Find where the given text appears and provide that cell's center as (X, Y) coordinate. 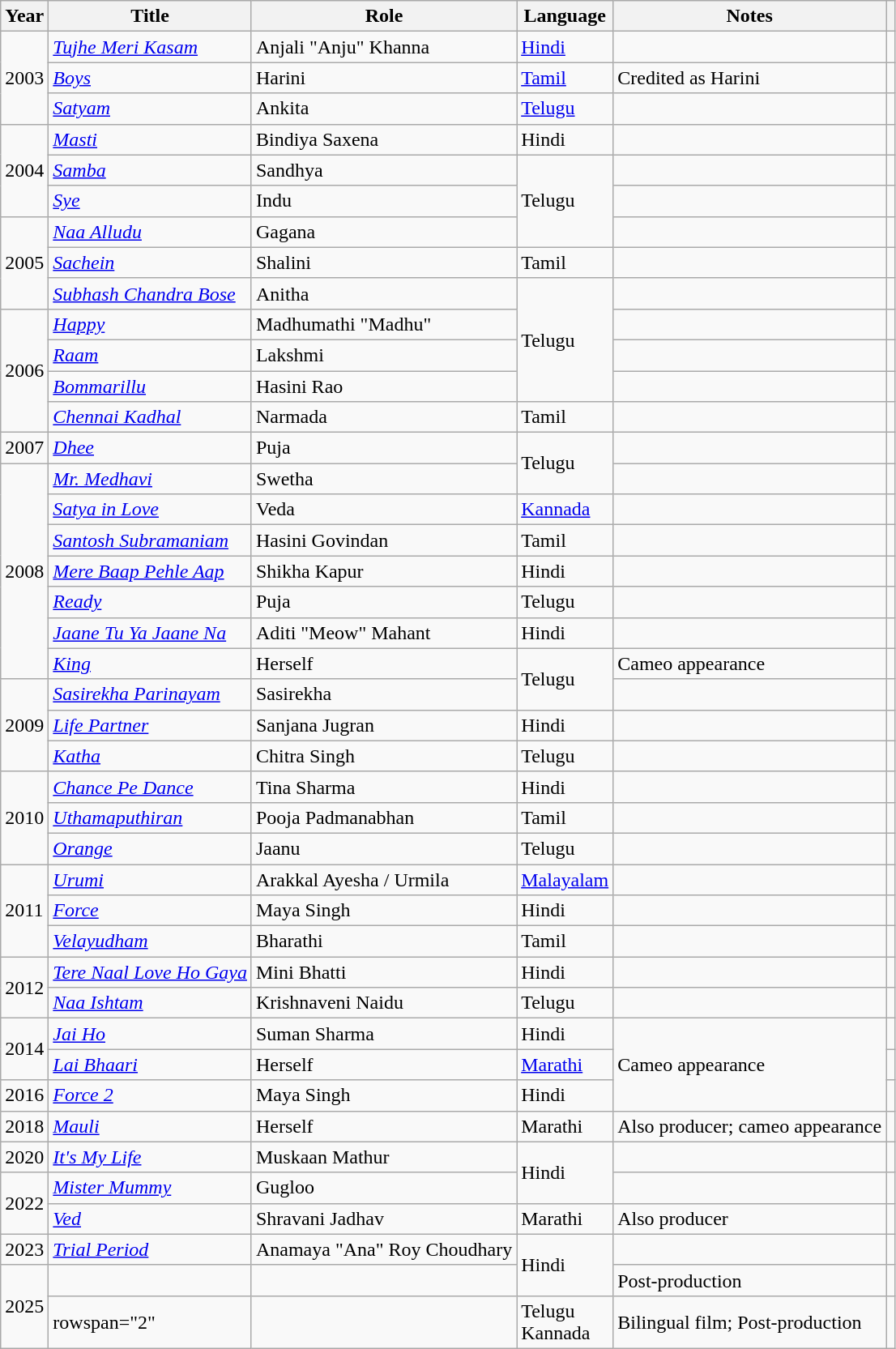
Kannada (565, 510)
Life Partner (151, 725)
2025 (24, 1306)
Tere Naal Love Ho Gaya (151, 972)
2014 (24, 1049)
Boys (151, 78)
Sye (151, 201)
TeluguKannada (565, 1322)
Shikha Kapur (384, 571)
2016 (24, 1095)
Ready (151, 602)
Muskaan Mathur (384, 1157)
King (151, 664)
Sanjana Jugran (384, 725)
Santosh Subramaniam (151, 540)
Also producer; cameo appearance (750, 1126)
Tina Sharma (384, 787)
Samba (151, 170)
Harini (384, 78)
Malayalam (565, 879)
Hasini Govindan (384, 540)
Hasini Rao (384, 386)
Credited as Harini (750, 78)
Gugloo (384, 1188)
Sandhya (384, 170)
Lakshmi (384, 355)
Lai Bhaari (151, 1065)
Sasirekha (384, 694)
Sachein (151, 263)
2004 (24, 170)
Ankita (384, 109)
Raam (151, 355)
Gagana (384, 232)
Sasirekha Parinayam (151, 694)
Uthamaputhiran (151, 818)
Satya in Love (151, 510)
Satyam (151, 109)
Dhee (151, 448)
Force 2 (151, 1095)
Narmada (384, 417)
Also producer (750, 1219)
Arakkal Ayesha / Urmila (384, 879)
Trial Period (151, 1249)
Katha (151, 756)
Naa Alludu (151, 232)
Force (151, 911)
Mister Mummy (151, 1188)
Orange (151, 848)
Naa Ishtam (151, 1003)
2012 (24, 988)
2022 (24, 1203)
Suman Sharma (384, 1034)
Krishnaveni Naidu (384, 1003)
Velayudham (151, 941)
Notes (750, 16)
Aditi "Meow" Mahant (384, 633)
2023 (24, 1249)
2003 (24, 78)
rowspan="2" (151, 1322)
2018 (24, 1126)
Jai Ho (151, 1034)
2006 (24, 370)
Anitha (384, 293)
Anjali "Anju" Khanna (384, 47)
Chance Pe Dance (151, 787)
Language (565, 16)
Chitra Singh (384, 756)
Jaane Tu Ya Jaane Na (151, 633)
Shalini (384, 263)
Pooja Padmanabhan (384, 818)
Madhumathi "Madhu" (384, 324)
Subhash Chandra Bose (151, 293)
It's My Life (151, 1157)
Mere Baap Pehle Aap (151, 571)
Veda (384, 510)
Tujhe Meri Kasam (151, 47)
Year (24, 16)
Chennai Kadhal (151, 417)
Mauli (151, 1126)
Title (151, 16)
2011 (24, 910)
2008 (24, 571)
Mr. Medhavi (151, 479)
2010 (24, 818)
Post-production (750, 1280)
Bindiya Saxena (384, 139)
Bommarillu (151, 386)
Anamaya "Ana" Roy Choudhary (384, 1249)
Urumi (151, 879)
Bilingual film; Post-production (750, 1322)
2005 (24, 263)
2007 (24, 448)
Jaanu (384, 848)
Indu (384, 201)
Ved (151, 1219)
Shravani Jadhav (384, 1219)
Happy (151, 324)
2020 (24, 1157)
Swetha (384, 479)
Bharathi (384, 941)
Masti (151, 139)
Role (384, 16)
Mini Bhatti (384, 972)
2009 (24, 725)
